Pinpoint the cell where the given text exists, returning its (X, Y) midpoint coordinate. 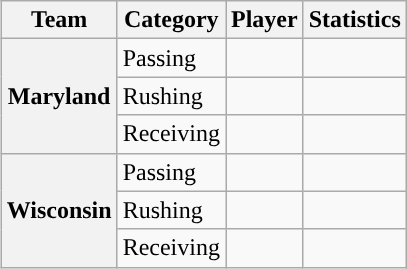
Team (59, 20)
Maryland (59, 96)
Wisconsin (59, 210)
Statistics (354, 20)
Category (171, 20)
Player (265, 20)
